Provide the [X, Y] coordinate of the cell's center where the given text is located.  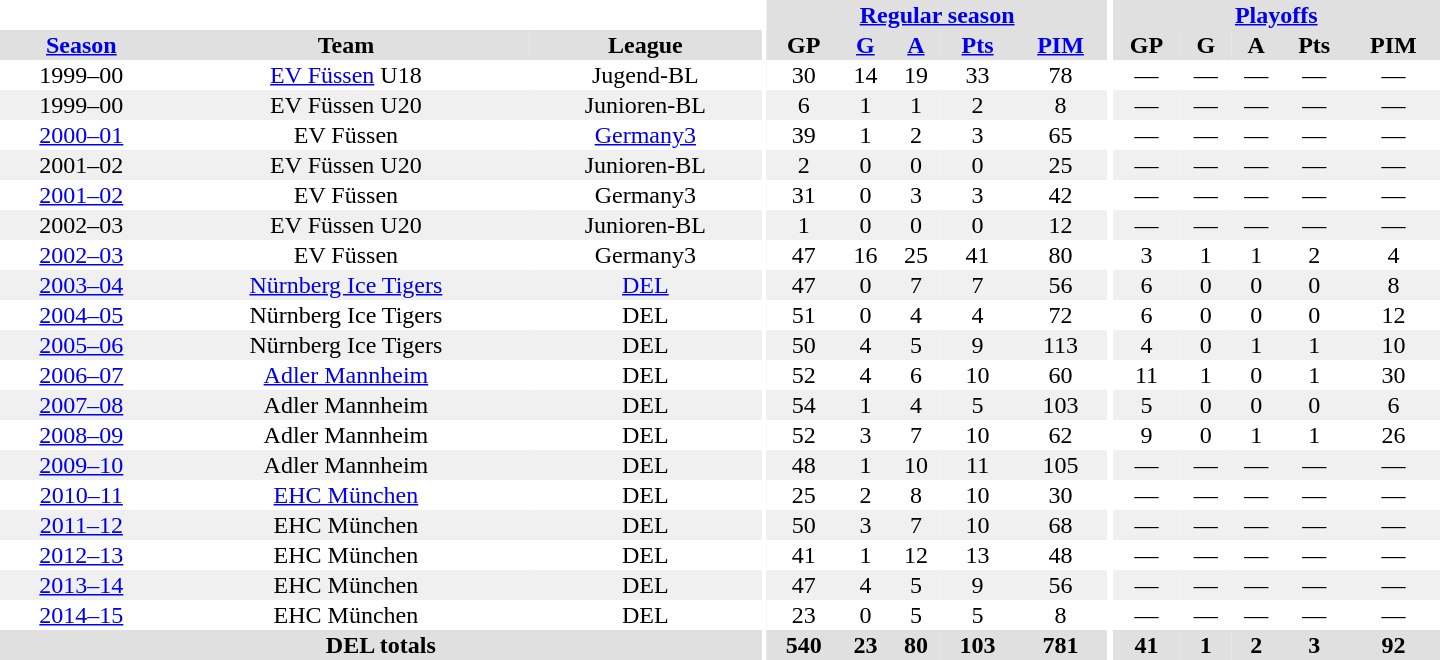
51 [804, 315]
16 [865, 255]
105 [1060, 465]
2014–15 [82, 615]
60 [1060, 375]
2013–14 [82, 585]
2010–11 [82, 495]
Team [346, 45]
113 [1060, 345]
2004–05 [82, 315]
781 [1060, 645]
33 [978, 75]
540 [804, 645]
31 [804, 195]
EV Füssen U18 [346, 75]
2011–12 [82, 525]
54 [804, 405]
2009–10 [82, 465]
78 [1060, 75]
League [646, 45]
39 [804, 135]
2008–09 [82, 435]
Jugend-BL [646, 75]
26 [1394, 435]
68 [1060, 525]
2005–06 [82, 345]
DEL totals [381, 645]
62 [1060, 435]
2000–01 [82, 135]
Regular season [937, 15]
2006–07 [82, 375]
14 [865, 75]
2012–13 [82, 555]
2007–08 [82, 405]
Season [82, 45]
13 [978, 555]
Playoffs [1276, 15]
19 [916, 75]
72 [1060, 315]
42 [1060, 195]
92 [1394, 645]
65 [1060, 135]
2003–04 [82, 285]
